Output the [X, Y] coordinate of the center of the cell containing the given text.  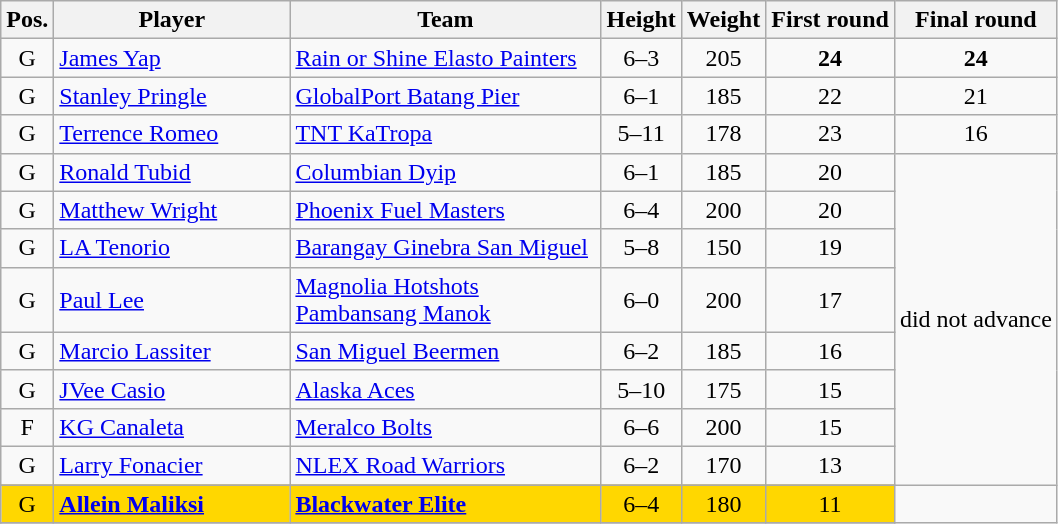
Meralco Bolts [446, 427]
Phoenix Fuel Masters [446, 210]
Barangay Ginebra San Miguel [446, 248]
James Yap [172, 58]
TNT KaTropa [446, 134]
Pos. [28, 20]
205 [723, 58]
178 [723, 134]
Larry Fonacier [172, 465]
NLEX Road Warriors [446, 465]
Ronald Tubid [172, 172]
Final round [976, 20]
Terrence Romeo [172, 134]
Columbian Dyip [446, 172]
5–11 [641, 134]
21 [976, 96]
19 [830, 248]
150 [723, 248]
F [28, 427]
Height [641, 20]
First round [830, 20]
6–6 [641, 427]
San Miguel Beermen [446, 351]
5–8 [641, 248]
170 [723, 465]
JVee Casio [172, 389]
Paul Lee [172, 300]
Player [172, 20]
5–10 [641, 389]
Allein Maliksi [172, 503]
22 [830, 96]
17 [830, 300]
180 [723, 503]
KG Canaleta [172, 427]
11 [830, 503]
Team [446, 20]
LA Tenorio [172, 248]
did not advance [976, 319]
Magnolia Hotshots Pambansang Manok [446, 300]
23 [830, 134]
GlobalPort Batang Pier [446, 96]
Blackwater Elite [446, 503]
Stanley Pringle [172, 96]
Rain or Shine Elasto Painters [446, 58]
6–3 [641, 58]
Weight [723, 20]
Alaska Aces [446, 389]
Marcio Lassiter [172, 351]
Matthew Wright [172, 210]
6–0 [641, 300]
13 [830, 465]
175 [723, 389]
